Output the [x, y] coordinate of the center of the cell containing the given text.  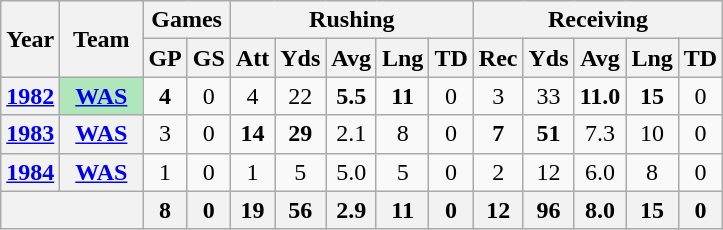
56 [300, 210]
Rushing [352, 20]
11.0 [600, 96]
7 [498, 134]
1984 [30, 172]
1982 [30, 96]
Rec [498, 58]
GS [208, 58]
7.3 [600, 134]
Team [102, 39]
2 [498, 172]
5.5 [352, 96]
Year [30, 39]
Receiving [598, 20]
6.0 [600, 172]
96 [548, 210]
22 [300, 96]
GP [165, 58]
33 [548, 96]
1983 [30, 134]
2.9 [352, 210]
Att [252, 58]
51 [548, 134]
Games [186, 20]
14 [252, 134]
8.0 [600, 210]
2.1 [352, 134]
5.0 [352, 172]
19 [252, 210]
29 [300, 134]
10 [652, 134]
